From the cell containing the given text, extract its center point as [x, y] coordinate. 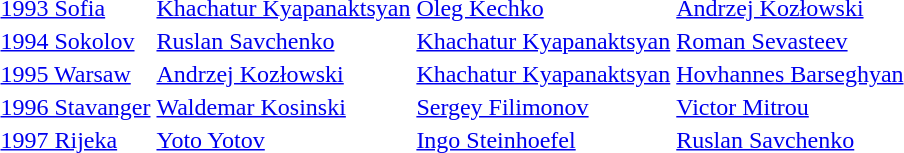
Ruslan Savchenko [284, 41]
Sergey Filimonov [544, 107]
Waldemar Kosinski [284, 107]
Andrzej Kozłowski [284, 74]
